Determine the (X, Y) coordinate at the center of the cell enclosing the given text.  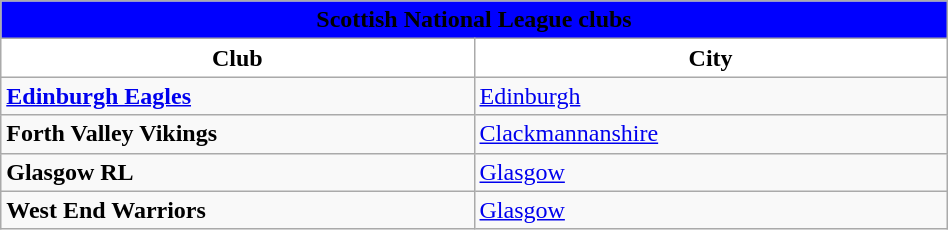
City (710, 58)
West End Warriors (238, 210)
Forth Valley Vikings (238, 134)
Clackmannanshire (710, 134)
Scottish National League clubs (474, 20)
Club (238, 58)
Edinburgh (710, 96)
Glasgow RL (238, 172)
Edinburgh Eagles (238, 96)
